Scan for the cell matching the given text and deliver its (X, Y) coordinate at center. 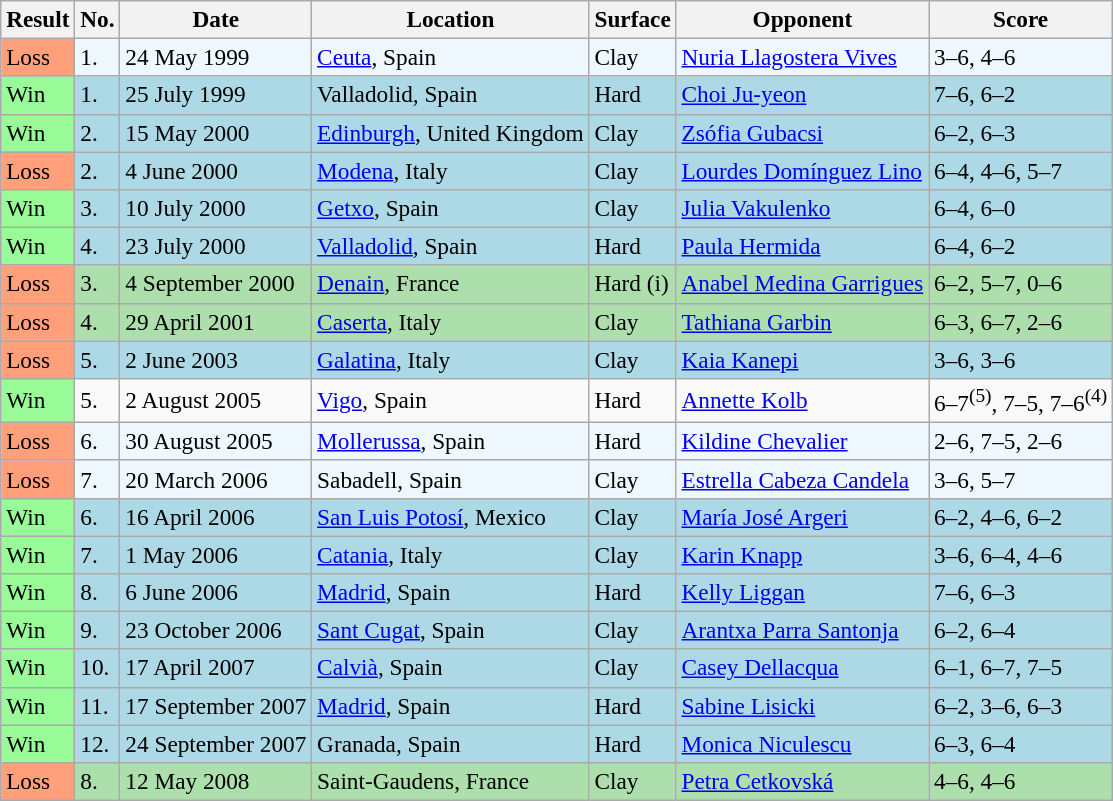
6–4, 4–6, 5–7 (1021, 170)
16 April 2006 (216, 517)
3–6, 6–4, 4–6 (1021, 554)
Petra Cetkovská (802, 781)
Kelly Liggan (802, 592)
6–1, 6–7, 7–5 (1021, 668)
1 May 2006 (216, 554)
23 October 2006 (216, 630)
Anabel Medina Garrigues (802, 284)
6–4, 6–2 (1021, 246)
Kaia Kanepi (802, 359)
Lourdes Domínguez Lino (802, 170)
9. (98, 630)
María José Argeri (802, 517)
17 September 2007 (216, 706)
6–7(5), 7–5, 7–6(4) (1021, 400)
Location (450, 19)
6–2, 4–6, 6–2 (1021, 517)
12. (98, 743)
6–2, 6–4 (1021, 630)
6 June 2006 (216, 592)
Karin Knapp (802, 554)
2–6, 7–5, 2–6 (1021, 441)
10. (98, 668)
6–2, 5–7, 0–6 (1021, 284)
No. (98, 19)
Sabadell, Spain (450, 479)
Granada, Spain (450, 743)
Modena, Italy (450, 170)
Denain, France (450, 284)
23 July 2000 (216, 246)
Nuria Llagostera Vives (802, 57)
Julia Vakulenko (802, 208)
Vigo, Spain (450, 400)
Arantxa Parra Santonja (802, 630)
Galatina, Italy (450, 359)
4 June 2000 (216, 170)
Calvià, Spain (450, 668)
Tathiana Garbin (802, 322)
Estrella Cabeza Candela (802, 479)
3–6, 5–7 (1021, 479)
4–6, 4–6 (1021, 781)
Ceuta, Spain (450, 57)
Hard (i) (632, 284)
25 July 1999 (216, 95)
Sant Cugat, Spain (450, 630)
17 April 2007 (216, 668)
3–6, 3–6 (1021, 359)
20 March 2006 (216, 479)
10 July 2000 (216, 208)
San Luis Potosí, Mexico (450, 517)
Monica Niculescu (802, 743)
7–6, 6–3 (1021, 592)
24 May 1999 (216, 57)
Date (216, 19)
Saint-Gaudens, France (450, 781)
2 June 2003 (216, 359)
Edinburgh, United Kingdom (450, 133)
30 August 2005 (216, 441)
Mollerussa, Spain (450, 441)
2 August 2005 (216, 400)
Annette Kolb (802, 400)
6–2, 6–3 (1021, 133)
Surface (632, 19)
29 April 2001 (216, 322)
Kildine Chevalier (802, 441)
Zsófia Gubacsi (802, 133)
Sabine Lisicki (802, 706)
6–3, 6–4 (1021, 743)
6–2, 3–6, 6–3 (1021, 706)
Catania, Italy (450, 554)
Score (1021, 19)
24 September 2007 (216, 743)
Choi Ju-yeon (802, 95)
4 September 2000 (216, 284)
12 May 2008 (216, 781)
3–6, 4–6 (1021, 57)
15 May 2000 (216, 133)
11. (98, 706)
Getxo, Spain (450, 208)
Result (38, 19)
6–3, 6–7, 2–6 (1021, 322)
Paula Hermida (802, 246)
Caserta, Italy (450, 322)
6–4, 6–0 (1021, 208)
Casey Dellacqua (802, 668)
7–6, 6–2 (1021, 95)
Opponent (802, 19)
